Provide the [x, y] coordinate of the cell's center where the given text is located.  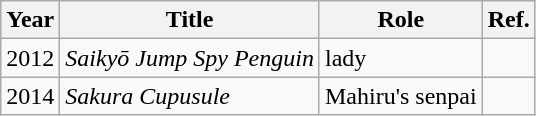
Year [30, 20]
Role [400, 20]
2014 [30, 96]
Mahiru's senpai [400, 96]
2012 [30, 58]
lady [400, 58]
Saikyō Jump Spy Penguin [190, 58]
Sakura Cupusule [190, 96]
Title [190, 20]
Ref. [508, 20]
